Output the (x, y) coordinate of the center of the cell containing the given text.  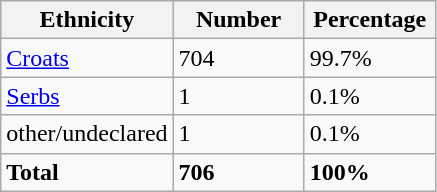
99.7% (370, 58)
Number (238, 20)
704 (238, 58)
Total (87, 172)
other/undeclared (87, 134)
706 (238, 172)
Serbs (87, 96)
100% (370, 172)
Ethnicity (87, 20)
Percentage (370, 20)
Croats (87, 58)
